Identify which cell holds the provided text, then report its [x, y] central coordinate. 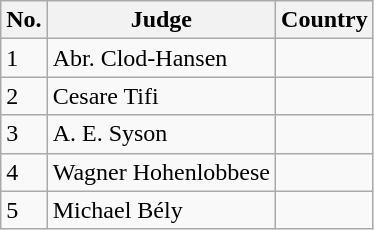
3 [24, 134]
Abr. Clod-Hansen [161, 58]
1 [24, 58]
Country [325, 20]
4 [24, 172]
A. E. Syson [161, 134]
2 [24, 96]
Cesare Tifi [161, 96]
Judge [161, 20]
Wagner Hohenlobbese [161, 172]
Michael Bély [161, 210]
5 [24, 210]
No. [24, 20]
